From the cell containing the given text, extract its center point as (X, Y) coordinate. 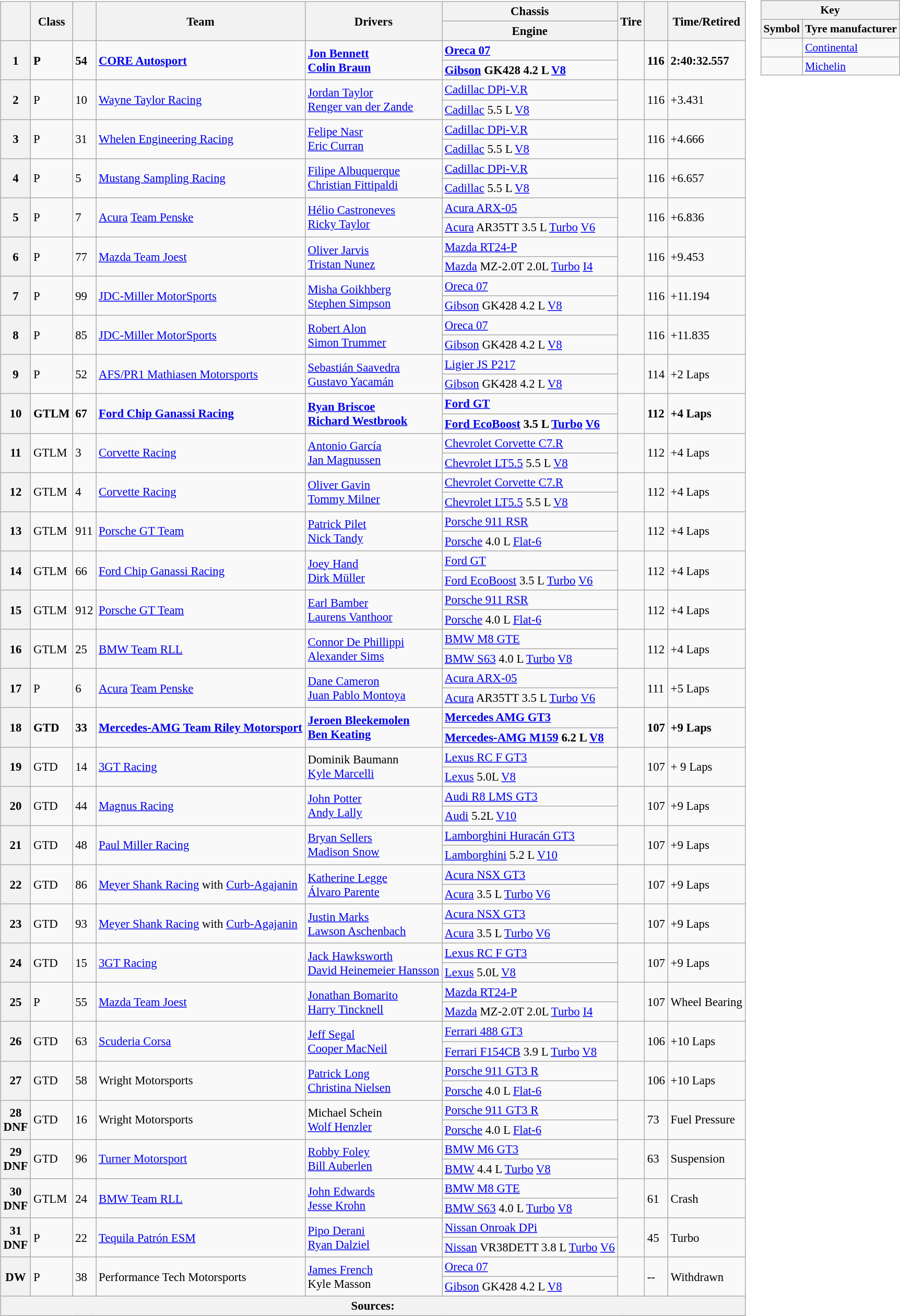
BMW M6 GT3 (530, 1149)
52 (85, 375)
19 (16, 767)
Turner Motorsport (200, 1158)
1 (16, 61)
James French Kyle Masson (373, 1276)
13 (16, 531)
+ 9 Laps (706, 767)
Robby Foley Bill Auberlen (373, 1158)
Fuel Pressure (706, 1120)
Ferrari 488 GT3 (530, 1032)
Oliver Jarvis Tristan Nunez (373, 257)
Jack Hawksworth David Heinemeier Hansson (373, 963)
AFS/PR1 Mathiasen Motorsports (200, 375)
Justin Marks Lawson Aschenbach (373, 924)
Antonio García Jan Magnussen (373, 453)
66 (85, 571)
20 (16, 806)
+2 Laps (706, 375)
Mustang Sampling Racing (200, 178)
Wayne Taylor Racing (200, 99)
26 (16, 1042)
Connor De Phillippi Alexander Sims (373, 649)
55 (85, 1002)
+5 Laps (706, 688)
73 (656, 1120)
Chassis (530, 11)
Time/Retired (706, 21)
Paul Miller Racing (200, 845)
Nissan VR38DETT 3.8 L Turbo V6 (530, 1247)
18 (16, 727)
Class (52, 21)
Drivers (373, 21)
Magnus Racing (200, 806)
21 (16, 845)
CORE Autosport (200, 61)
Sebastián Saavedra Gustavo Yacamán (373, 375)
Symbol (781, 29)
Continental (851, 47)
Nissan Onroak DPi (530, 1228)
Engine (530, 31)
Lamborghini Huracán GT3 (530, 835)
Robert Alon Simon Trummer (373, 335)
John Potter Andy Lally (373, 806)
Withdrawn (706, 1276)
61 (656, 1198)
31 (85, 139)
38 (85, 1276)
Key (830, 10)
Jordan Taylor Renger van der Zande (373, 99)
28DNF (16, 1120)
31DNF (16, 1238)
Turbo (706, 1238)
45 (656, 1238)
Pipo Derani Ryan Dalziel (373, 1238)
Tequila Patrón ESM (200, 1238)
Audi 5.2L V10 (530, 816)
2:40:32.557 (706, 61)
Jeroen Bleekemolen Ben Keating (373, 727)
77 (85, 257)
48 (85, 845)
+11.194 (706, 295)
Ligier JS P217 (530, 365)
Joey Hand Dirk Müller (373, 571)
58 (85, 1080)
John Edwards Jesse Krohn (373, 1198)
Performance Tech Motorsports (200, 1276)
-- (656, 1276)
54 (85, 61)
Mercedes-AMG Team Riley Motorsport (200, 727)
111 (656, 688)
Katherine Legge Álvaro Parente (373, 884)
Mercedes-AMG M159 6.2 L V8 (530, 737)
Tyre manufacturer (851, 29)
Whelen Engineering Racing (200, 139)
+11.835 (706, 335)
96 (85, 1158)
912 (85, 609)
Felipe Nasr Eric Curran (373, 139)
Dominik Baumann Kyle Marcelli (373, 767)
Wheel Bearing (706, 1002)
Filipe Albuquerque Christian Fittipaldi (373, 178)
114 (656, 375)
86 (85, 884)
Michael Schein Wolf Henzler (373, 1120)
Dane Cameron Juan Pablo Montoya (373, 688)
Tire (631, 21)
Ferrari F154CB 3.9 L Turbo V8 (530, 1051)
+4.666 (706, 139)
Scuderia Corsa (200, 1042)
Audi R8 LMS GT3 (530, 796)
+6.836 (706, 217)
44 (85, 806)
27 (16, 1080)
9 (16, 375)
11 (16, 453)
99 (85, 295)
Suspension (706, 1158)
Jeff Segal Cooper MacNeil (373, 1042)
12 (16, 492)
+9.453 (706, 257)
Crash (706, 1198)
BMW 4.4 L Turbo V8 (530, 1169)
Misha Goikhberg Stephen Simpson (373, 295)
Lamborghini 5.2 L V10 (530, 855)
Bryan Sellers Madison Snow (373, 845)
Oliver Gavin Tommy Milner (373, 492)
93 (85, 924)
Jonathan Bomarito Harry Tincknell (373, 1002)
2 (16, 99)
Michelin (851, 66)
911 (85, 531)
23 (16, 924)
Patrick Pilet Nick Tandy (373, 531)
29DNF (16, 1158)
17 (16, 688)
67 (85, 413)
DW (16, 1276)
Hélio Castroneves Ricky Taylor (373, 217)
85 (85, 335)
Ryan Briscoe Richard Westbrook (373, 413)
30DNF (16, 1198)
Jon Bennett Colin Braun (373, 61)
Earl Bamber Laurens Vanthoor (373, 609)
Sources: (373, 1306)
Team (200, 21)
+3.431 (706, 99)
8 (16, 335)
+6.657 (706, 178)
Patrick Long Christina Nielsen (373, 1080)
33 (85, 727)
Mercedes AMG GT3 (530, 717)
